Return [x, y] of the center of cell containing provided text 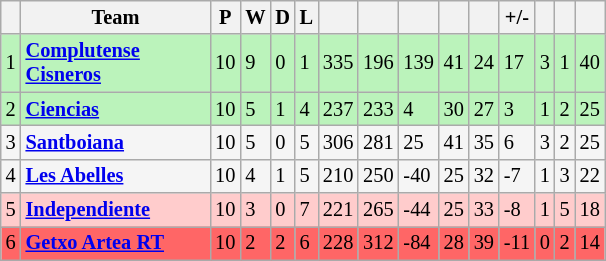
196 [378, 63]
32 [484, 176]
Ciencias [116, 109]
-7 [517, 176]
228 [338, 243]
-84 [419, 243]
Les Abelles [116, 176]
312 [378, 243]
+/- [517, 17]
Team [116, 17]
233 [378, 109]
-8 [517, 210]
335 [338, 63]
Santboiana [116, 142]
Complutense Cisneros [116, 63]
D [282, 17]
22 [590, 176]
-44 [419, 210]
28 [454, 243]
30 [454, 109]
L [306, 17]
237 [338, 109]
250 [378, 176]
139 [419, 63]
210 [338, 176]
Independiente [116, 210]
W [255, 17]
-40 [419, 176]
221 [338, 210]
33 [484, 210]
265 [378, 210]
14 [590, 243]
306 [338, 142]
39 [484, 243]
18 [590, 210]
7 [306, 210]
281 [378, 142]
40 [590, 63]
-11 [517, 243]
35 [484, 142]
Getxo Artea RT [116, 243]
P [225, 17]
17 [517, 63]
9 [255, 63]
27 [484, 109]
24 [484, 63]
